Capture the cell that displays the provided text and extract its (X, Y) central coordinate. 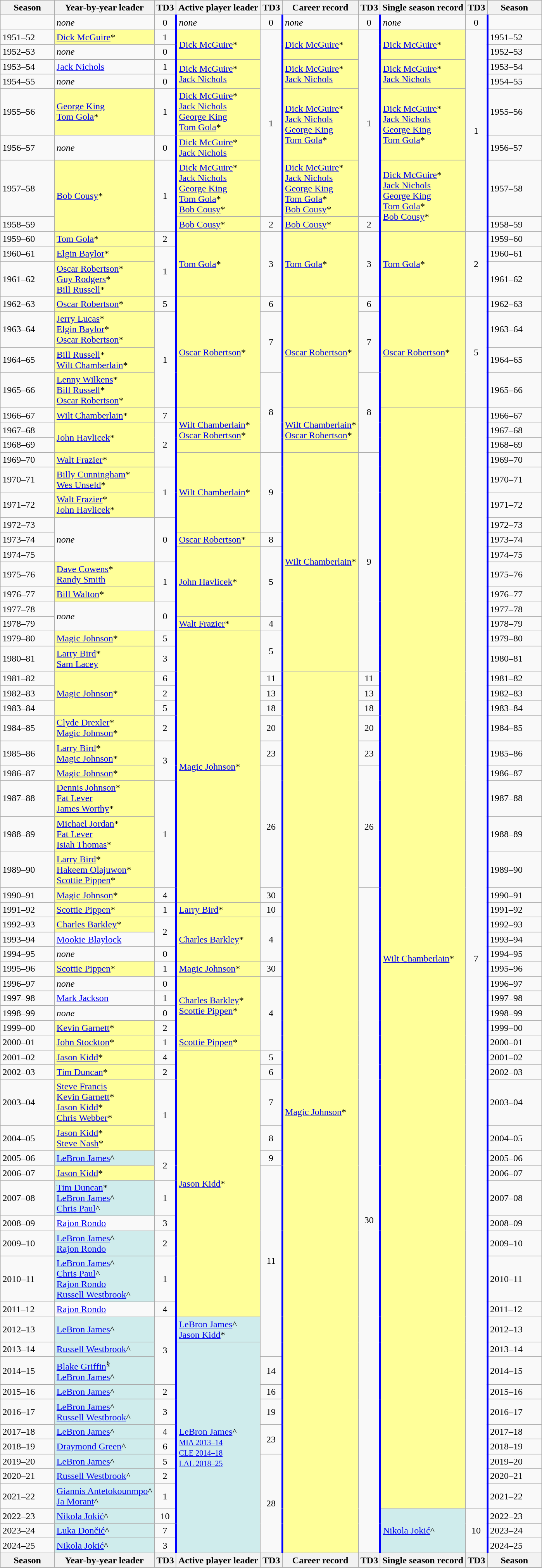
Larry Bird*Sam Lacey (104, 659)
LeBron James^Russell Westbrook^ (104, 1411)
Jerry Lucas*Elgin Baylor*Oscar Robertson* (104, 329)
Bill Russell*Wilt Chamberlain* (104, 360)
Michael Jordan*Fat LeverIsiah Thomas* (104, 834)
LeBron James^MIA 2013–14CLE 2014–18LAL 2018–25 (218, 1447)
Mookie Blaylock (104, 939)
Giannis Antetokounmpo^Ja Morant^ (104, 1496)
Oscar Robertson*Guy Rodgers*Bill Russell* (104, 279)
Clyde Drexler*Magic Johnson* (104, 728)
Steve FrancisKevin Garnett*Jason Kidd*Chris Webber* (104, 1102)
Jason Kidd*Steve Nash* (104, 1138)
LeBron James^Chris Paul^Rajon RondoRussell Westbrook^ (104, 1279)
Bill Walton* (104, 594)
LeBron James^Rajon Rondo (104, 1243)
Larry Bird*Hakeem Olajuwon*Scottie Pippen* (104, 870)
Draymond Green^ (104, 1447)
Tim Duncan*LeBron James^Chris Paul^ (104, 1198)
16 (271, 1392)
Larry Bird* (218, 910)
Luka Dončić^ (104, 1531)
Mark Jackson (104, 998)
Walt Frazier*John Havlicek* (104, 505)
Jack Nichols (104, 67)
Blake Griffin§LeBron James^ (104, 1371)
Tim Duncan* (104, 1072)
Dennis Johnson*Fat LeverJames Worthy* (104, 798)
28 (271, 1504)
John Stockton* (104, 1042)
Lenny Wilkens*Bill Russell*Oscar Robertson* (104, 390)
Elgin Baylor* (104, 253)
19 (271, 1411)
Charles Barkley*Scottie Pippen* (218, 1006)
Billy Cunningham*Wes Unseld* (104, 480)
LeBron James^Jason Kidd* (218, 1329)
George KingTom Gola* (104, 112)
14 (271, 1371)
Dave Cowens*Randy Smith (104, 574)
Larry Bird*Magic Johnson* (104, 753)
Kevin Garnett* (104, 1028)
